Determine the [X, Y] coordinate at the center of the cell enclosing the given text.  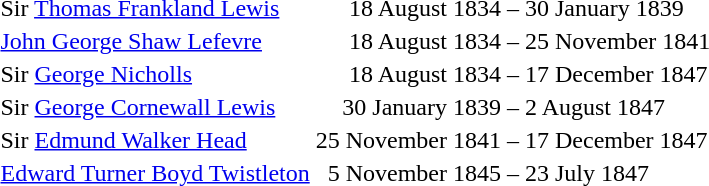
30 January 1839 [408, 107]
25 November 1841 [408, 140]
